Pinpoint the cell where the given text exists, returning its [x, y] midpoint coordinate. 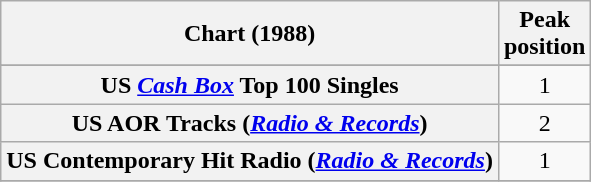
US Cash Box Top 100 Singles [250, 85]
US Contemporary Hit Radio (Radio & Records) [250, 161]
Chart (1988) [250, 34]
2 [544, 123]
Peakposition [544, 34]
US AOR Tracks (Radio & Records) [250, 123]
